Return (X, Y) of the center of cell containing provided text 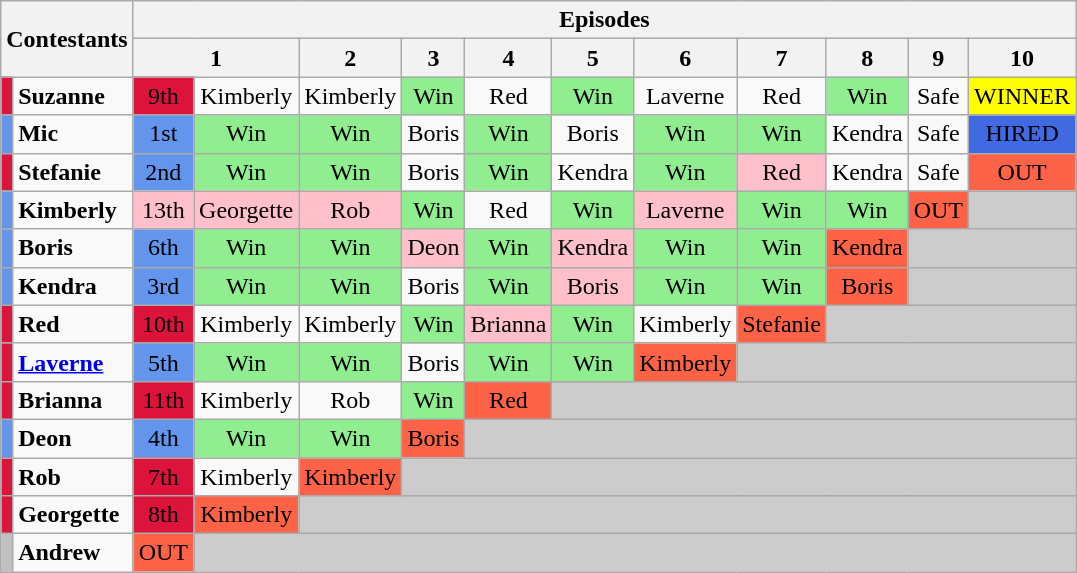
11th (163, 400)
Mic (74, 134)
2 (350, 58)
10th (163, 324)
1st (163, 134)
10 (1022, 58)
5 (593, 58)
Episodes (604, 20)
4th (163, 438)
8th (163, 515)
WINNER (1022, 96)
9th (163, 96)
6 (686, 58)
1 (216, 58)
Contestants (67, 39)
8 (867, 58)
6th (163, 248)
9 (938, 58)
3 (434, 58)
7 (782, 58)
7th (163, 477)
3rd (163, 286)
HIRED (1022, 134)
4 (508, 58)
5th (163, 362)
Suzanne (74, 96)
2nd (163, 172)
Andrew (74, 553)
13th (163, 210)
